Return the [X, Y] coordinate for the center point of the cell that contains the specified text.  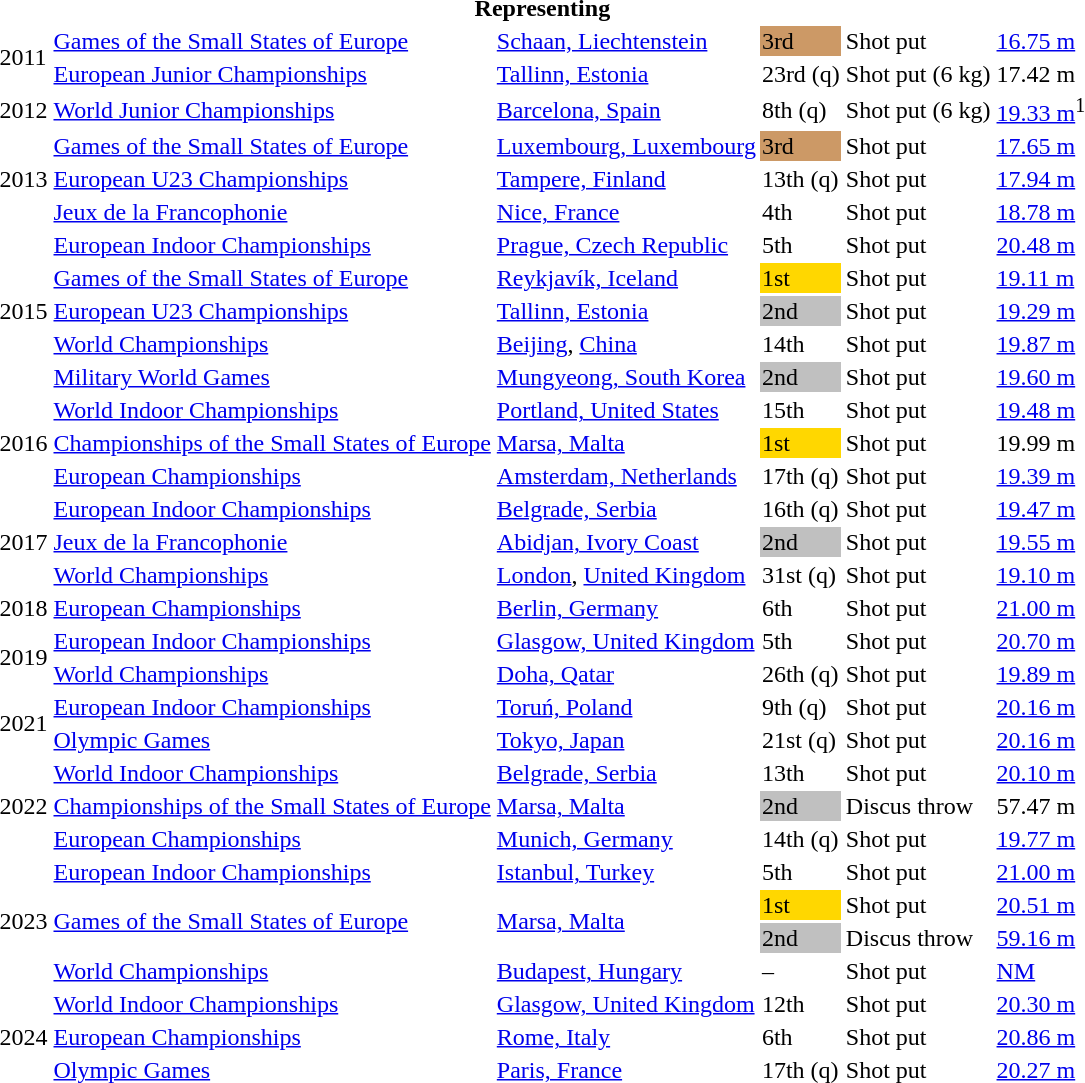
Prague, Czech Republic [626, 245]
Munich, Germany [626, 839]
Olympic Games [272, 740]
Doha, Qatar [626, 674]
Luxembourg, Luxembourg [626, 146]
Berlin, Germany [626, 608]
8th (q) [800, 110]
Reykjavík, Iceland [626, 278]
Military World Games [272, 377]
16th (q) [800, 509]
26th (q) [800, 674]
– [800, 971]
European Junior Championships [272, 74]
Rome, Italy [626, 1037]
Schaan, Liechtenstein [626, 41]
13th (q) [800, 179]
9th (q) [800, 707]
4th [800, 212]
World Junior Championships [272, 110]
15th [800, 410]
Istanbul, Turkey [626, 872]
Toruń, Poland [626, 707]
17th (q) [800, 476]
14th (q) [800, 839]
13th [800, 773]
14th [800, 344]
31st (q) [800, 575]
23rd (q) [800, 74]
Tokyo, Japan [626, 740]
Nice, France [626, 212]
Barcelona, Spain [626, 110]
Tampere, Finland [626, 179]
21st (q) [800, 740]
Amsterdam, Netherlands [626, 476]
Beijing, China [626, 344]
Mungyeong, South Korea [626, 377]
London, United Kingdom [626, 575]
12th [800, 1004]
Budapest, Hungary [626, 971]
Portland, United States [626, 410]
Abidjan, Ivory Coast [626, 542]
